Find where the given text appears and provide that cell's center as [X, Y] coordinate. 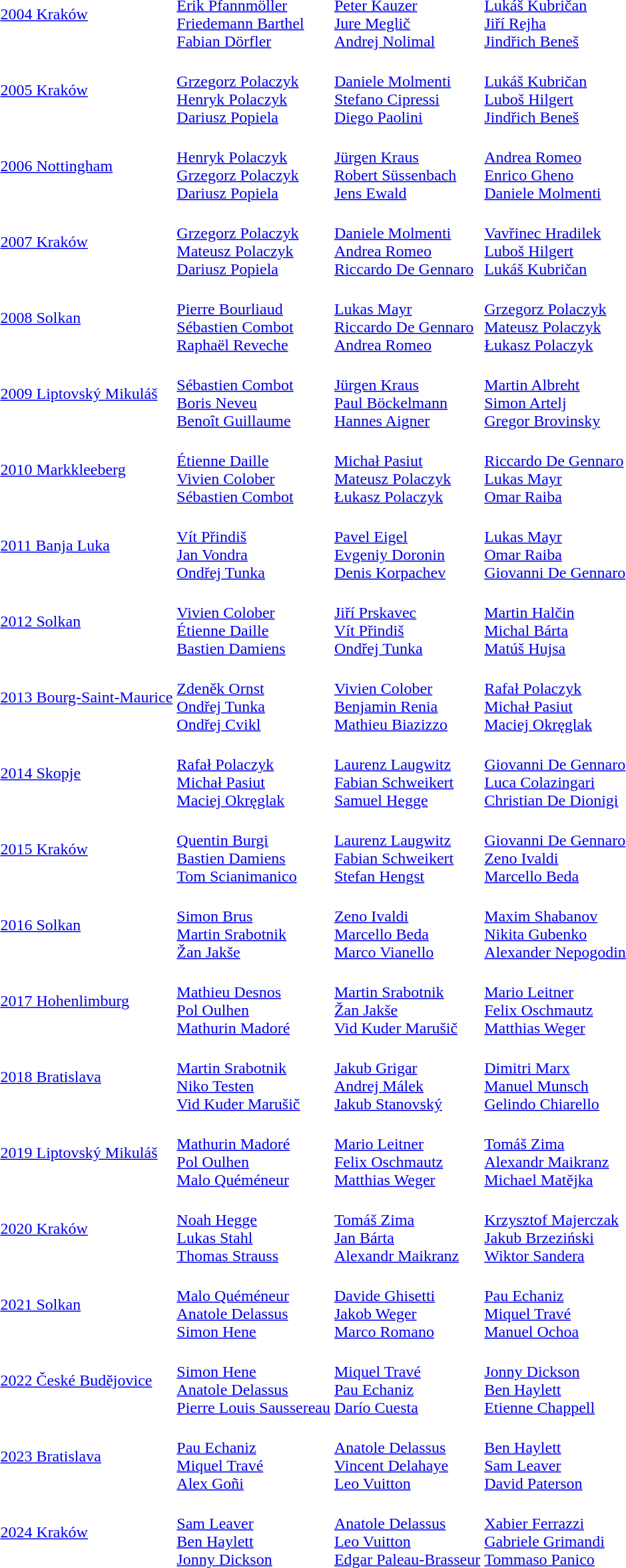
Martin SrabotnikNiko TestenVid Kuder Marušič [254, 1077]
Pau EchanizMiquel TravéAlex Goñi [254, 1457]
Vivien ColoberÉtienne DailleBastien Damiens [254, 622]
Laurenz LaugwitzFabian SchweikertStefan Hengst [407, 850]
Mathurin MadoréPol OulhenMalo Quéméneur [254, 1153]
Zeno IvaldiMarcello BedaMarco Vianello [407, 925]
Sébastien CombotBoris NeveuBenoît Guillaume [254, 394]
Zdeněk OrnstOndřej TunkaOndřej Cvikl [254, 698]
Grzegorz PolaczykHenryk PolaczykDariusz Popiela [254, 91]
Lukas MayrRiccardo De GennaroAndrea Romeo [407, 318]
Rafał PolaczykMichał PasiutMaciej Okręglak [254, 774]
Jakub GrigarAndrej MálekJakub Stanovský [407, 1077]
Miquel TravéPau EchanizDarío Cuesta [407, 1381]
Vít PřindišJan VondraOndřej Tunka [254, 546]
Malo QuéméneurAnatole DelassusSimon Hene [254, 1305]
Daniele MolmentiStefano CipressiDiego Paolini [407, 91]
Mathieu DesnosPol OulhenMathurin Madoré [254, 1001]
Simon BrusMartin SrabotnikŽan Jakše [254, 925]
Quentin BurgiBastien DamiensTom Scianimanico [254, 850]
Anatole DelassusVincent DelahayeLeo Vuitton [407, 1457]
Étienne DailleVivien ColoberSébastien Combot [254, 470]
Simon HeneAnatole DelassusPierre Louis Saussereau [254, 1381]
Daniele MolmentiAndrea RomeoRiccardo De Gennaro [407, 242]
Davide GhisettiJakob WegerMarco Romano [407, 1305]
Jiří PrskavecVít PřindišOndřej Tunka [407, 622]
Michał PasiutMateusz PolaczykŁukasz Polaczyk [407, 470]
Martin SrabotnikŽan JakšeVid Kuder Marušič [407, 1001]
Vivien ColoberBenjamin ReniaMathieu Biazizzo [407, 698]
Grzegorz PolaczykMateusz PolaczykDariusz Popiela [254, 242]
Jürgen KrausPaul BöckelmannHannes Aigner [407, 394]
Mario LeitnerFelix OschmautzMatthias Weger [407, 1153]
Jürgen KrausRobert SüssenbachJens Ewald [407, 166]
Pierre BourliaudSébastien CombotRaphaël Reveche [254, 318]
Noah HeggeLukas StahlThomas Strauss [254, 1229]
Tomáš ZimaJan BártaAlexandr Maikranz [407, 1229]
Pavel EigelEvgeniy DoroninDenis Korpachev [407, 546]
Henryk PolaczykGrzegorz PolaczykDariusz Popiela [254, 166]
Laurenz LaugwitzFabian SchweikertSamuel Hegge [407, 774]
